Return [X, Y] of the center of cell containing provided text 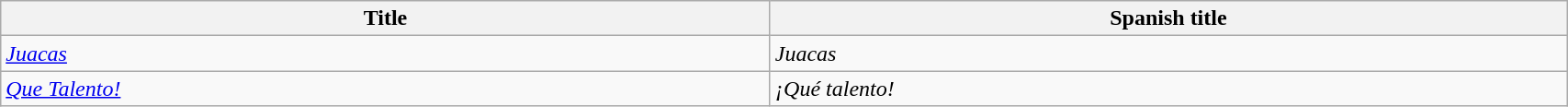
Title [386, 18]
¡Qué talento! [1168, 89]
Que Talento! [386, 89]
Spanish title [1168, 18]
